For the text-containing cell, return its midpoint in [X, Y] coordinate format. 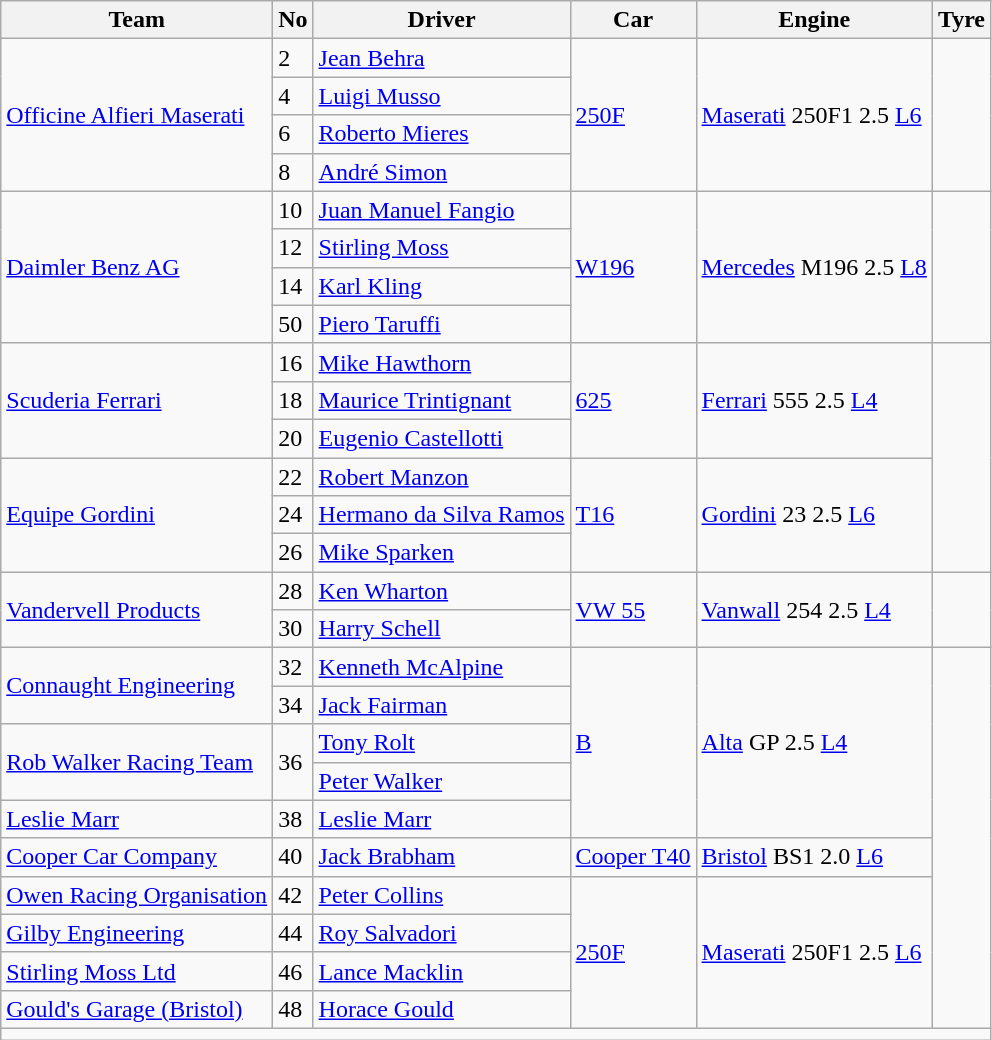
Vandervell Products [137, 610]
Eugenio Castellotti [442, 438]
Connaught Engineering [137, 686]
22 [293, 477]
Maurice Trintignant [442, 400]
Piero Taruffi [442, 324]
2 [293, 58]
Cooper T40 [633, 857]
4 [293, 96]
Rob Walker Racing Team [137, 762]
48 [293, 1009]
Owen Racing Organisation [137, 895]
Gould's Garage (Bristol) [137, 1009]
No [293, 20]
Driver [442, 20]
Juan Manuel Fangio [442, 210]
Jean Behra [442, 58]
Roy Salvadori [442, 933]
Hermano da Silva Ramos [442, 515]
26 [293, 553]
14 [293, 286]
42 [293, 895]
Vanwall 254 2.5 L4 [814, 610]
Equipe Gordini [137, 515]
Team [137, 20]
W196 [633, 267]
Daimler Benz AG [137, 267]
8 [293, 172]
Peter Collins [442, 895]
Engine [814, 20]
Bristol BS1 2.0 L6 [814, 857]
50 [293, 324]
28 [293, 591]
B [633, 743]
36 [293, 762]
30 [293, 629]
Jack Brabham [442, 857]
André Simon [442, 172]
Officine Alfieri Maserati [137, 115]
Scuderia Ferrari [137, 400]
Stirling Moss Ltd [137, 971]
16 [293, 362]
Mike Sparken [442, 553]
18 [293, 400]
Luigi Musso [442, 96]
Lance Macklin [442, 971]
Roberto Mieres [442, 134]
Ken Wharton [442, 591]
34 [293, 705]
Gilby Engineering [137, 933]
6 [293, 134]
44 [293, 933]
Tyre [961, 20]
Gordini 23 2.5 L6 [814, 515]
40 [293, 857]
24 [293, 515]
20 [293, 438]
Karl Kling [442, 286]
Mercedes M196 2.5 L8 [814, 267]
38 [293, 819]
VW 55 [633, 610]
Horace Gould [442, 1009]
10 [293, 210]
T16 [633, 515]
Harry Schell [442, 629]
Jack Fairman [442, 705]
625 [633, 400]
46 [293, 971]
12 [293, 248]
Stirling Moss [442, 248]
Cooper Car Company [137, 857]
Peter Walker [442, 781]
Mike Hawthorn [442, 362]
Car [633, 20]
Ferrari 555 2.5 L4 [814, 400]
Kenneth McAlpine [442, 667]
Tony Rolt [442, 743]
Robert Manzon [442, 477]
Alta GP 2.5 L4 [814, 743]
32 [293, 667]
